Scan for the cell matching the given text and deliver its [X, Y] coordinate at center. 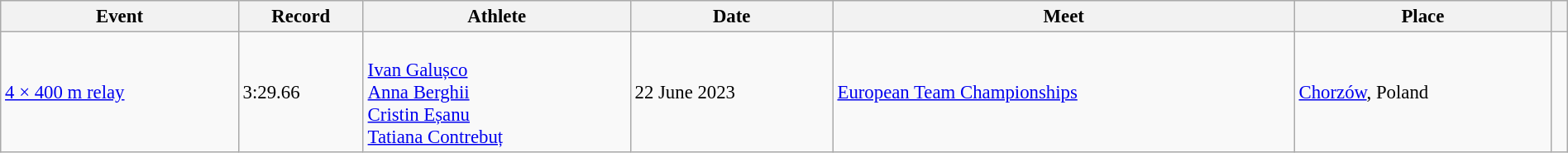
22 June 2023 [731, 93]
3:29.66 [301, 93]
Place [1422, 17]
European Team Championships [1064, 93]
Record [301, 17]
Meet [1064, 17]
Chorzów, Poland [1422, 93]
Athlete [496, 17]
4 × 400 m relay [120, 93]
Ivan GalușcoAnna BerghiiCristin EșanuTatiana Contrebuț [496, 93]
Event [120, 17]
Date [731, 17]
